Find where the given text appears and provide that cell's center as [X, Y] coordinate. 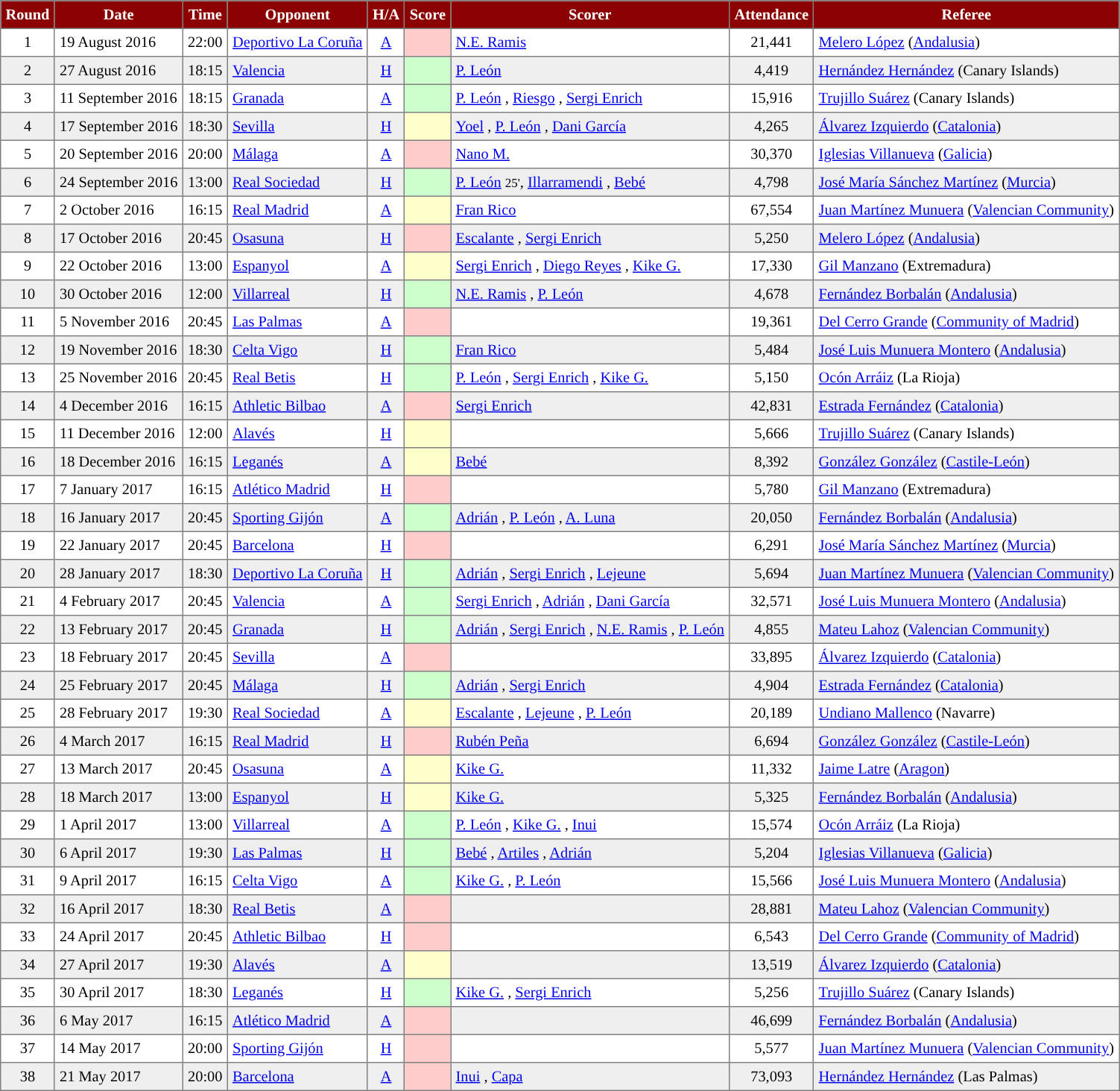
P. León , Kike G. , Inui [590, 825]
Opponent [297, 15]
30 April 2017 [118, 993]
6 April 2017 [118, 853]
15 [28, 434]
9 April 2017 [118, 881]
27 [28, 769]
1 [28, 42]
Undiano Mallenco (Navarre) [966, 713]
Yoel , P. León , Dani García [590, 127]
27 April 2017 [118, 965]
5,204 [772, 853]
67,554 [772, 210]
23 [28, 657]
12 [28, 350]
19 [28, 545]
4,904 [772, 686]
Inui , Capa [590, 1077]
4,855 [772, 630]
35 [28, 993]
Kike G. , Sergi Enrich [590, 993]
16 [28, 462]
Kike G. , P. León [590, 881]
19 November 2016 [118, 350]
18 December 2016 [118, 462]
24 [28, 686]
8 [28, 238]
Nano M. [590, 154]
P. León , Riesgo , Sergi Enrich [590, 98]
19 August 2016 [118, 42]
20,050 [772, 518]
16 January 2017 [118, 518]
4,265 [772, 127]
7 [28, 210]
6 [28, 183]
27 August 2016 [118, 71]
Bebé , Artiles , Adrián [590, 853]
18 [28, 518]
Bebé [590, 462]
10 [28, 294]
Adrián , P. León , A. Luna [590, 518]
18 March 2017 [118, 797]
13 February 2017 [118, 630]
6,543 [772, 937]
Sergi Enrich , Adrián , Dani García [590, 601]
N.E. Ramis , P. León [590, 294]
22:00 [205, 42]
5,666 [772, 434]
Escalante , Sergi Enrich [590, 238]
Escalante , Lejeune , P. León [590, 713]
11 [28, 322]
5,150 [772, 378]
4 December 2016 [118, 406]
7 January 2017 [118, 490]
15,916 [772, 98]
32,571 [772, 601]
20 September 2016 [118, 154]
17 October 2016 [118, 238]
30,370 [772, 154]
32 [28, 909]
Attendance [772, 15]
28,881 [772, 909]
4,798 [772, 183]
22 October 2016 [118, 266]
14 May 2017 [118, 1049]
4,678 [772, 294]
46,699 [772, 1021]
30 October 2016 [118, 294]
N.E. Ramis [590, 42]
3 [28, 98]
6 May 2017 [118, 1021]
5,256 [772, 993]
6,291 [772, 545]
42,831 [772, 406]
5 [28, 154]
Hernández Hernández (Las Palmas) [966, 1077]
13 [28, 378]
28 January 2017 [118, 574]
1 April 2017 [118, 825]
Rubén Peña [590, 741]
17 [28, 490]
25 [28, 713]
Round [28, 15]
16 April 2017 [118, 909]
Sergi Enrich [590, 406]
37 [28, 1049]
21 May 2017 [118, 1077]
73,093 [772, 1077]
28 February 2017 [118, 713]
9 [28, 266]
13,519 [772, 965]
Scorer [590, 15]
Jaime Latre (Aragon) [966, 769]
33,895 [772, 657]
22 [28, 630]
11 December 2016 [118, 434]
5,780 [772, 490]
22 January 2017 [118, 545]
Adrián , Sergi Enrich [590, 686]
Time [205, 15]
25 November 2016 [118, 378]
11,332 [772, 769]
Adrián , Sergi Enrich , Lejeune [590, 574]
31 [28, 881]
15,566 [772, 881]
21 [28, 601]
5 November 2016 [118, 322]
29 [28, 825]
Score [428, 15]
13 March 2017 [118, 769]
Sergi Enrich , Diego Reyes , Kike G. [590, 266]
P. León 25', Illarramendi , Bebé [590, 183]
5,250 [772, 238]
15,574 [772, 825]
38 [28, 1077]
34 [28, 965]
20,189 [772, 713]
11 September 2016 [118, 98]
17,330 [772, 266]
Date [118, 15]
25 February 2017 [118, 686]
24 April 2017 [118, 937]
P. León , Sergi Enrich , Kike G. [590, 378]
Hernández Hernández (Canary Islands) [966, 71]
8,392 [772, 462]
Adrián , Sergi Enrich , N.E. Ramis , P. León [590, 630]
17 September 2016 [118, 127]
2 [28, 71]
14 [28, 406]
H/A [386, 15]
21,441 [772, 42]
2 October 2016 [118, 210]
P. León [590, 71]
5,694 [772, 574]
30 [28, 853]
18 February 2017 [118, 657]
4 [28, 127]
Referee [966, 15]
4 March 2017 [118, 741]
19,361 [772, 322]
33 [28, 937]
4 February 2017 [118, 601]
5,577 [772, 1049]
28 [28, 797]
24 September 2016 [118, 183]
26 [28, 741]
4,419 [772, 71]
6,694 [772, 741]
36 [28, 1021]
5,325 [772, 797]
5,484 [772, 350]
20 [28, 574]
